Identify which cell holds the provided text, then report its (X, Y) central coordinate. 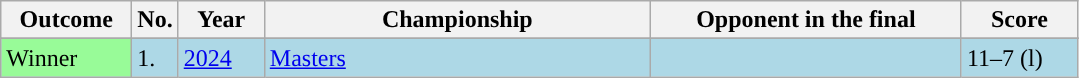
11–7 (l) (1019, 58)
Masters (457, 58)
Outcome (66, 20)
1. (155, 58)
2024 (221, 58)
Opponent in the final (806, 20)
Championship (457, 20)
Score (1019, 20)
Winner (66, 58)
Year (221, 20)
No. (155, 20)
